From the cell containing the given text, extract its center point as (X, Y) coordinate. 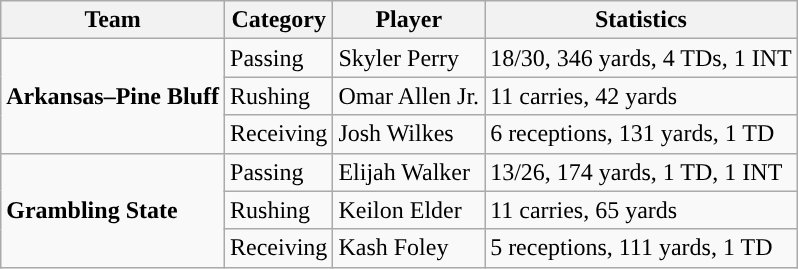
Skyler Perry (409, 58)
6 receptions, 131 yards, 1 TD (642, 134)
Team (113, 20)
Category (279, 20)
Omar Allen Jr. (409, 96)
18/30, 346 yards, 4 TDs, 1 INT (642, 58)
Arkansas–Pine Bluff (113, 96)
11 carries, 42 yards (642, 96)
Josh Wilkes (409, 134)
Player (409, 20)
11 carries, 65 yards (642, 210)
13/26, 174 yards, 1 TD, 1 INT (642, 172)
Grambling State (113, 210)
5 receptions, 111 yards, 1 TD (642, 248)
Statistics (642, 20)
Elijah Walker (409, 172)
Kash Foley (409, 248)
Keilon Elder (409, 210)
